For the text-containing cell, return its midpoint in (X, Y) coordinate format. 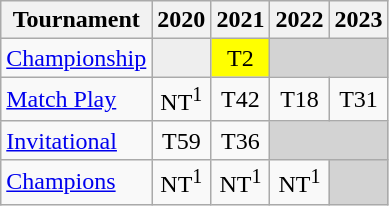
T18 (300, 100)
Championship (76, 58)
T36 (240, 140)
T59 (182, 140)
2023 (358, 20)
2021 (240, 20)
Champions (76, 182)
2020 (182, 20)
Tournament (76, 20)
2022 (300, 20)
T31 (358, 100)
Match Play (76, 100)
Invitational (76, 140)
T2 (240, 58)
T42 (240, 100)
